Identify which cell holds the provided text, then report its [x, y] central coordinate. 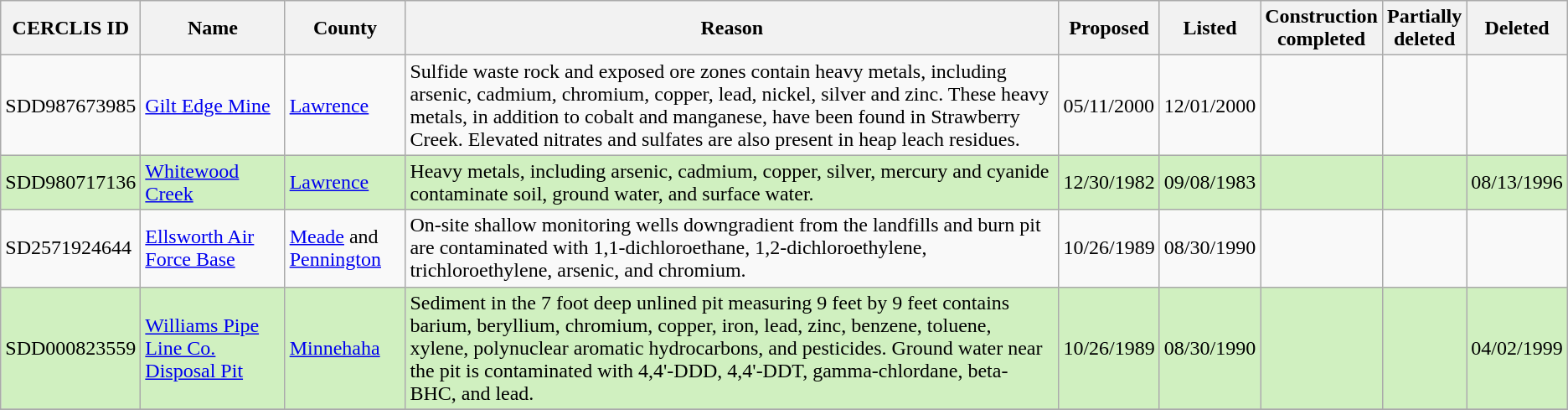
SD2571924644 [70, 248]
Name [213, 29]
CERCLIS ID [70, 29]
SDD980717136 [70, 183]
09/08/1983 [1210, 183]
Listed [1210, 29]
Proposed [1109, 29]
Whitewood Creek [213, 183]
12/01/2000 [1210, 106]
Reason [732, 29]
08/13/1996 [1517, 183]
Constructioncompleted [1322, 29]
SDD987673985 [70, 106]
Meade and Pennington [345, 248]
Ellsworth Air Force Base [213, 248]
05/11/2000 [1109, 106]
Heavy metals, including arsenic, cadmium, copper, silver, mercury and cyanide contaminate soil, ground water, and surface water. [732, 183]
Minnehaha [345, 348]
12/30/1982 [1109, 183]
Deleted [1517, 29]
Williams Pipe Line Co. Disposal Pit [213, 348]
04/02/1999 [1517, 348]
SDD000823559 [70, 348]
County [345, 29]
Partiallydeleted [1424, 29]
Gilt Edge Mine [213, 106]
